From the cell containing the given text, extract its center point as (x, y) coordinate. 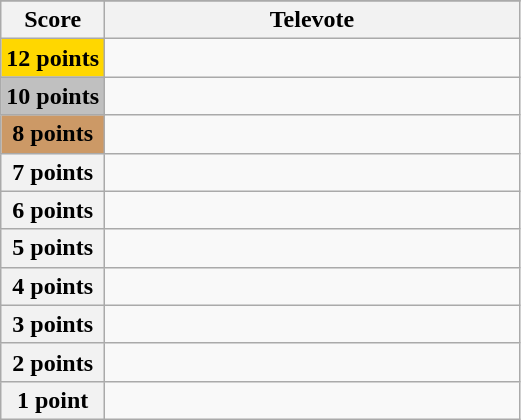
1 point (53, 400)
8 points (53, 134)
Score (53, 20)
6 points (53, 210)
10 points (53, 96)
3 points (53, 324)
5 points (53, 248)
4 points (53, 286)
7 points (53, 172)
2 points (53, 362)
Televote (312, 20)
12 points (53, 58)
